For the text-containing cell, return its midpoint in [x, y] coordinate format. 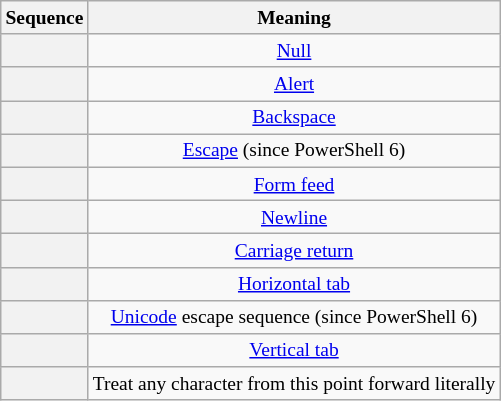
Null [294, 50]
Treat any character from this point forward literally [294, 384]
Carriage return [294, 250]
Sequence [44, 18]
Vertical tab [294, 350]
Meaning [294, 18]
Newline [294, 216]
Backspace [294, 118]
Horizontal tab [294, 284]
Form feed [294, 184]
Unicode escape sequence (since PowerShell 6) [294, 316]
Escape (since PowerShell 6) [294, 150]
Alert [294, 84]
